Return (x, y) of the center of cell containing provided text 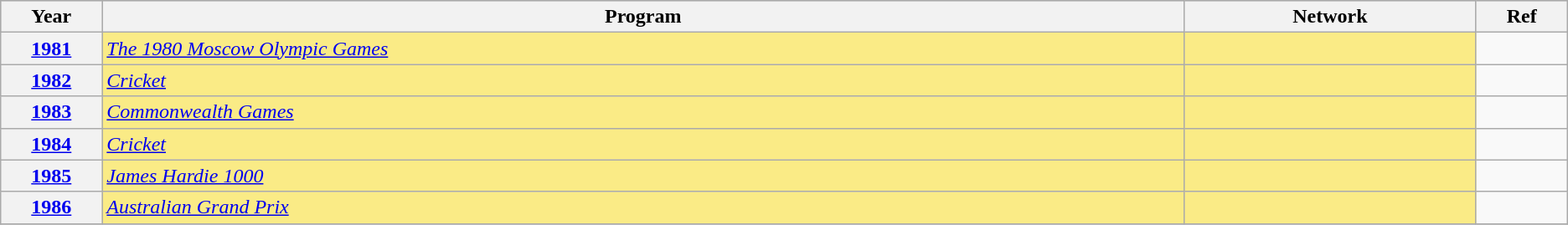
Network (1330, 17)
Ref (1521, 17)
1983 (52, 112)
1981 (52, 49)
James Hardie 1000 (643, 176)
Australian Grand Prix (643, 207)
1986 (52, 207)
Commonwealth Games (643, 112)
1982 (52, 80)
1984 (52, 144)
The 1980 Moscow Olympic Games (643, 49)
Program (643, 17)
Year (52, 17)
1985 (52, 176)
